Capture the cell that displays the provided text and extract its [x, y] central coordinate. 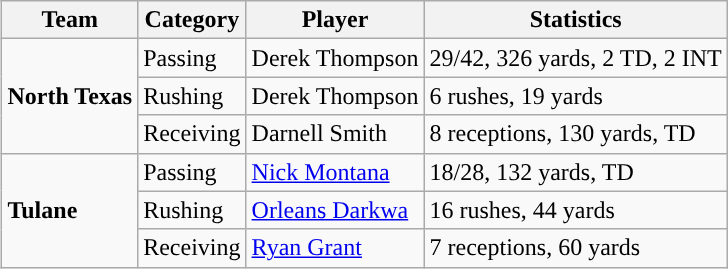
Player [335, 20]
Ryan Grant [335, 248]
Statistics [576, 20]
Darnell Smith [335, 134]
8 receptions, 130 yards, TD [576, 134]
16 rushes, 44 yards [576, 210]
North Texas [70, 96]
29/42, 326 yards, 2 TD, 2 INT [576, 58]
6 rushes, 19 yards [576, 96]
Category [192, 20]
18/28, 132 yards, TD [576, 172]
Tulane [70, 210]
Nick Montana [335, 172]
Team [70, 20]
Orleans Darkwa [335, 210]
7 receptions, 60 yards [576, 248]
